Return [x, y] of the center of cell containing provided text 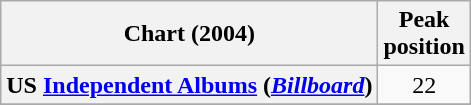
22 [424, 85]
US Independent Albums (Billboard) [190, 85]
Chart (2004) [190, 34]
Peakposition [424, 34]
